Determine the [X, Y] coordinate at the center of the cell enclosing the given text.  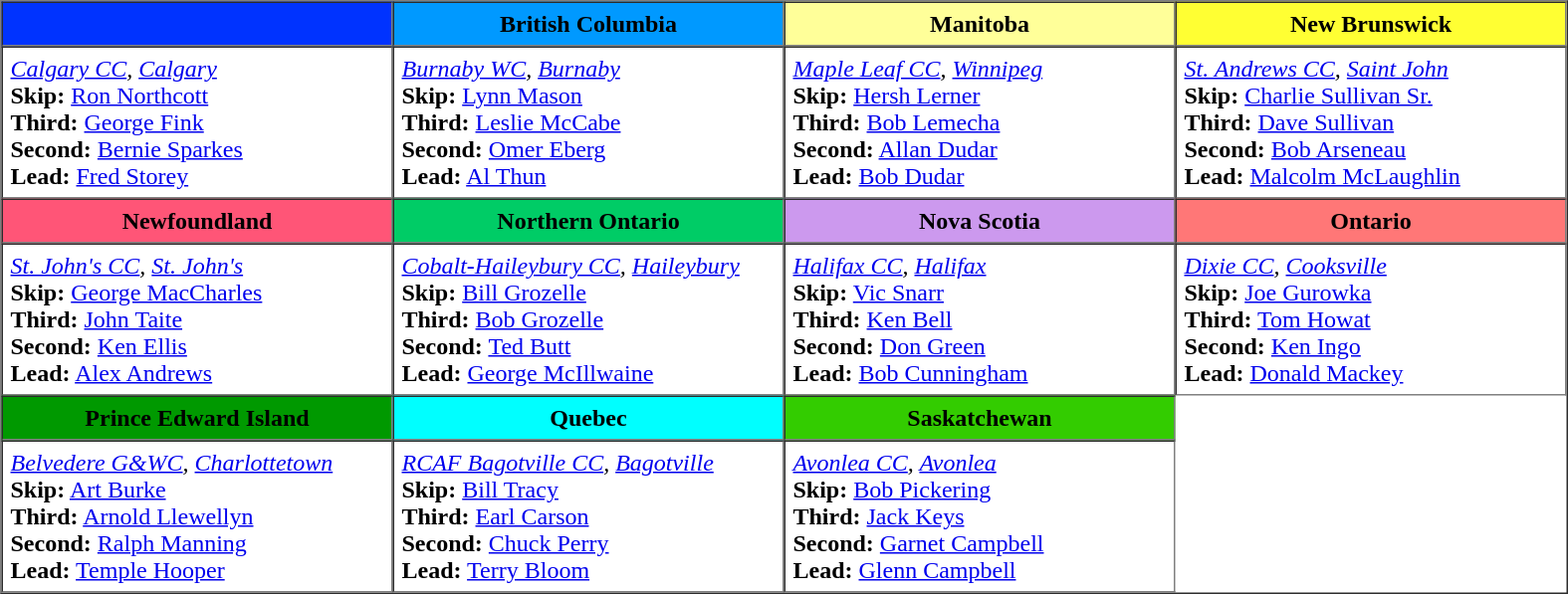
Cobalt-Haileybury CC, HaileyburySkip: Bill Grozelle Third: Bob Grozelle Second: Ted Butt Lead: George McIllwaine [587, 318]
St. Andrews CC, Saint JohnSkip: Charlie Sullivan Sr. Third: Dave Sullivan Second: Bob Arseneau Lead: Malcolm McLaughlin [1370, 121]
Belvedere G&WC, CharlottetownSkip: Art Burke Third: Arnold Llewellyn Second: Ralph Manning Lead: Temple Hooper [197, 515]
Quebec [587, 418]
British Columbia [587, 24]
New Brunswick [1370, 24]
Nova Scotia [980, 221]
Prince Edward Island [197, 418]
Dixie CC, CooksvilleSkip: Joe Gurowka Third: Tom Howat Second: Ken Ingo Lead: Donald Mackey [1370, 318]
Northern Ontario [587, 221]
Manitoba [980, 24]
Halifax CC, HalifaxSkip: Vic Snarr Third: Ken Bell Second: Don Green Lead: Bob Cunningham [980, 318]
Burnaby WC, BurnabySkip: Lynn Mason Third: Leslie McCabe Second: Omer Eberg Lead: Al Thun [587, 121]
Saskatchewan [980, 418]
RCAF Bagotville CC, BagotvilleSkip: Bill Tracy Third: Earl Carson Second: Chuck Perry Lead: Terry Bloom [587, 515]
Maple Leaf CC, WinnipegSkip: Hersh Lerner Third: Bob Lemecha Second: Allan Dudar Lead: Bob Dudar [980, 121]
Avonlea CC, AvonleaSkip: Bob Pickering Third: Jack Keys Second: Garnet Campbell Lead: Glenn Campbell [980, 515]
St. John's CC, St. John'sSkip: George MacCharles Third: John Taite Second: Ken Ellis Lead: Alex Andrews [197, 318]
Calgary CC, CalgarySkip: Ron Northcott Third: George Fink Second: Bernie Sparkes Lead: Fred Storey [197, 121]
Newfoundland [197, 221]
Ontario [1370, 221]
